Detect which cell encompasses the target text, then output its [x, y] center coordinate. 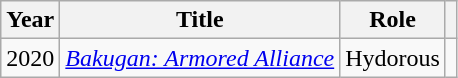
Bakugan: Armored Alliance [200, 58]
Year [30, 20]
Role [393, 20]
Title [200, 20]
2020 [30, 58]
Hydorous [393, 58]
